Search for the cell housing the specified text and yield its (X, Y) center coordinate. 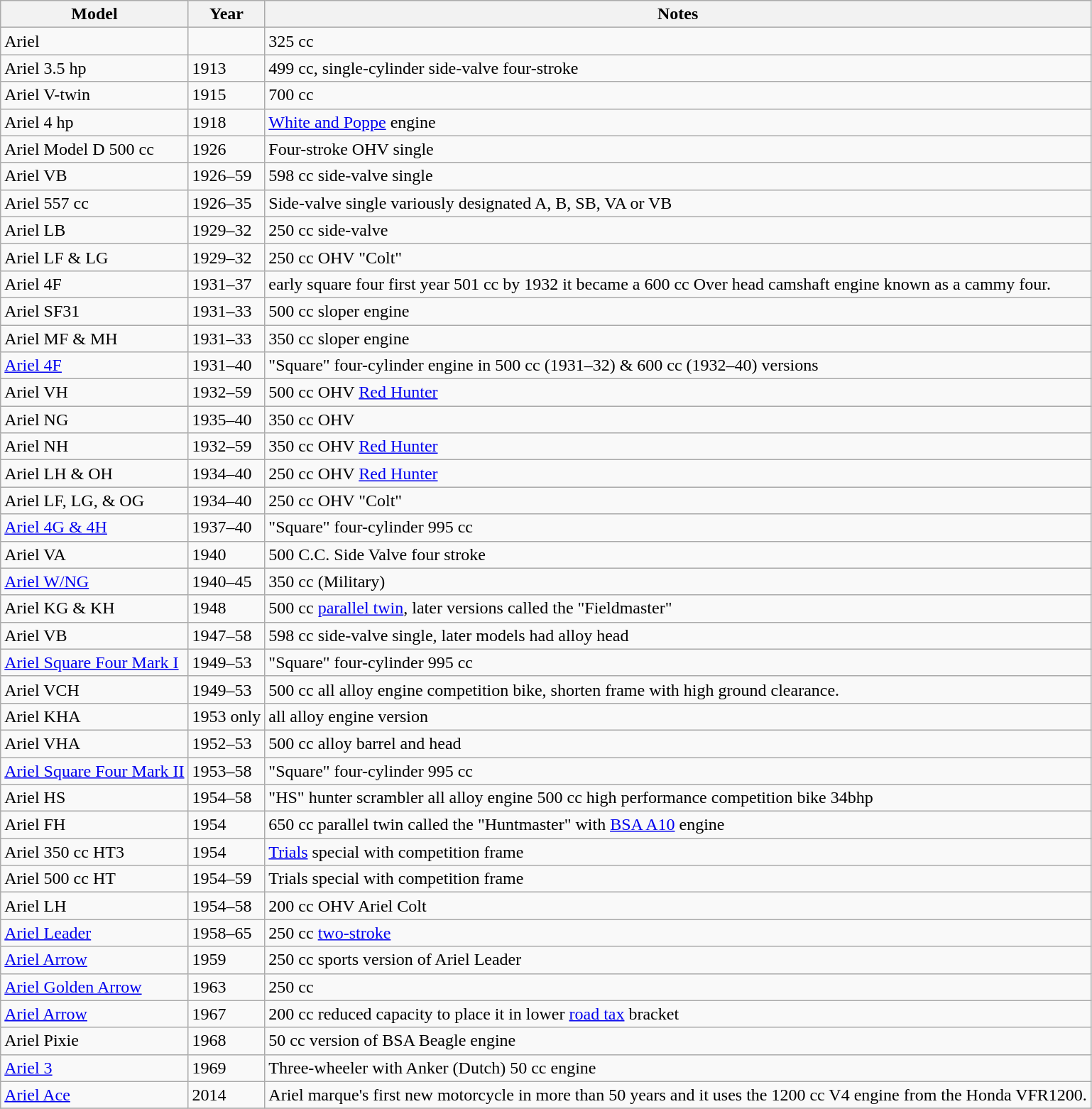
Ariel FH (94, 825)
Ariel 3.5 hp (94, 68)
Year (226, 14)
Ariel VH (94, 393)
250 cc two-stroke (678, 933)
1915 (226, 95)
1940 (226, 554)
1913 (226, 68)
1931–37 (226, 284)
Ariel W/NG (94, 581)
1953 only (226, 716)
Ariel (94, 41)
Ariel NG (94, 420)
Ariel Square Four Mark I (94, 662)
1952–53 (226, 743)
1968 (226, 1041)
Notes (678, 14)
1969 (226, 1068)
Ariel LH (94, 906)
Ariel V-twin (94, 95)
Ariel 4G & 4H (94, 528)
350 cc (Military) (678, 581)
Ariel LH & OH (94, 474)
Four-stroke OHV single (678, 149)
Ariel Square Four Mark II (94, 770)
1926–35 (226, 203)
Ariel NH (94, 447)
Ariel SF31 (94, 311)
700 cc (678, 95)
1967 (226, 1014)
Ariel Leader (94, 933)
250 cc sports version of Ariel Leader (678, 960)
500 cc OHV Red Hunter (678, 393)
598 cc side-valve single, later models had alloy head (678, 635)
Ariel LF & LG (94, 257)
Model (94, 14)
Ariel Model D 500 cc (94, 149)
Ariel 350 cc HT3 (94, 852)
350 cc sloper engine (678, 339)
650 cc parallel twin called the "Huntmaster" with BSA A10 engine (678, 825)
Ariel KG & KH (94, 608)
Ariel Golden Arrow (94, 987)
1953–58 (226, 770)
Ariel LF, LG, & OG (94, 501)
500 cc sloper engine (678, 311)
Side-valve single variously designated A, B, SB, VA or VB (678, 203)
2014 (226, 1095)
"HS" hunter scrambler all alloy engine 500 cc high performance competition bike 34bhp (678, 798)
325 cc (678, 41)
1963 (226, 987)
350 cc OHV Red Hunter (678, 447)
all alloy engine version (678, 716)
500 cc parallel twin, later versions called the "Fieldmaster" (678, 608)
1918 (226, 122)
1948 (226, 608)
500 cc all alloy engine competition bike, shorten frame with high ground clearance. (678, 689)
Ariel Ace (94, 1095)
250 cc side-valve (678, 230)
1947–58 (226, 635)
250 cc OHV Red Hunter (678, 474)
200 cc OHV Ariel Colt (678, 906)
Ariel 500 cc HT (94, 879)
250 cc (678, 987)
Ariel MF & MH (94, 339)
Three-wheeler with Anker (Dutch) 50 cc engine (678, 1068)
1926–59 (226, 176)
Ariel 4 hp (94, 122)
1954–59 (226, 879)
1959 (226, 960)
1931–40 (226, 366)
50 cc version of BSA Beagle engine (678, 1041)
1926 (226, 149)
early square four first year 501 cc by 1932 it became a 600 cc Over head camshaft engine known as a cammy four. (678, 284)
Ariel marque's first new motorcycle in more than 50 years and it uses the 1200 cc V4 engine from the Honda VFR1200. (678, 1095)
499 cc, single-cylinder side-valve four-stroke (678, 68)
Ariel 3 (94, 1068)
Ariel VHA (94, 743)
Ariel HS (94, 798)
200 cc reduced capacity to place it in lower road tax bracket (678, 1014)
Ariel VCH (94, 689)
1935–40 (226, 420)
350 cc OHV (678, 420)
Ariel KHA (94, 716)
Ariel VA (94, 554)
1937–40 (226, 528)
1958–65 (226, 933)
"Square" four-cylinder engine in 500 cc (1931–32) & 600 cc (1932–40) versions (678, 366)
500 C.C. Side Valve four stroke (678, 554)
598 cc side-valve single (678, 176)
White and Poppe engine (678, 122)
Ariel 557 cc (94, 203)
Ariel Pixie (94, 1041)
Ariel LB (94, 230)
500 cc alloy barrel and head (678, 743)
1940–45 (226, 581)
